Extract the (X, Y) coordinate from the center of the cell holding the provided text.  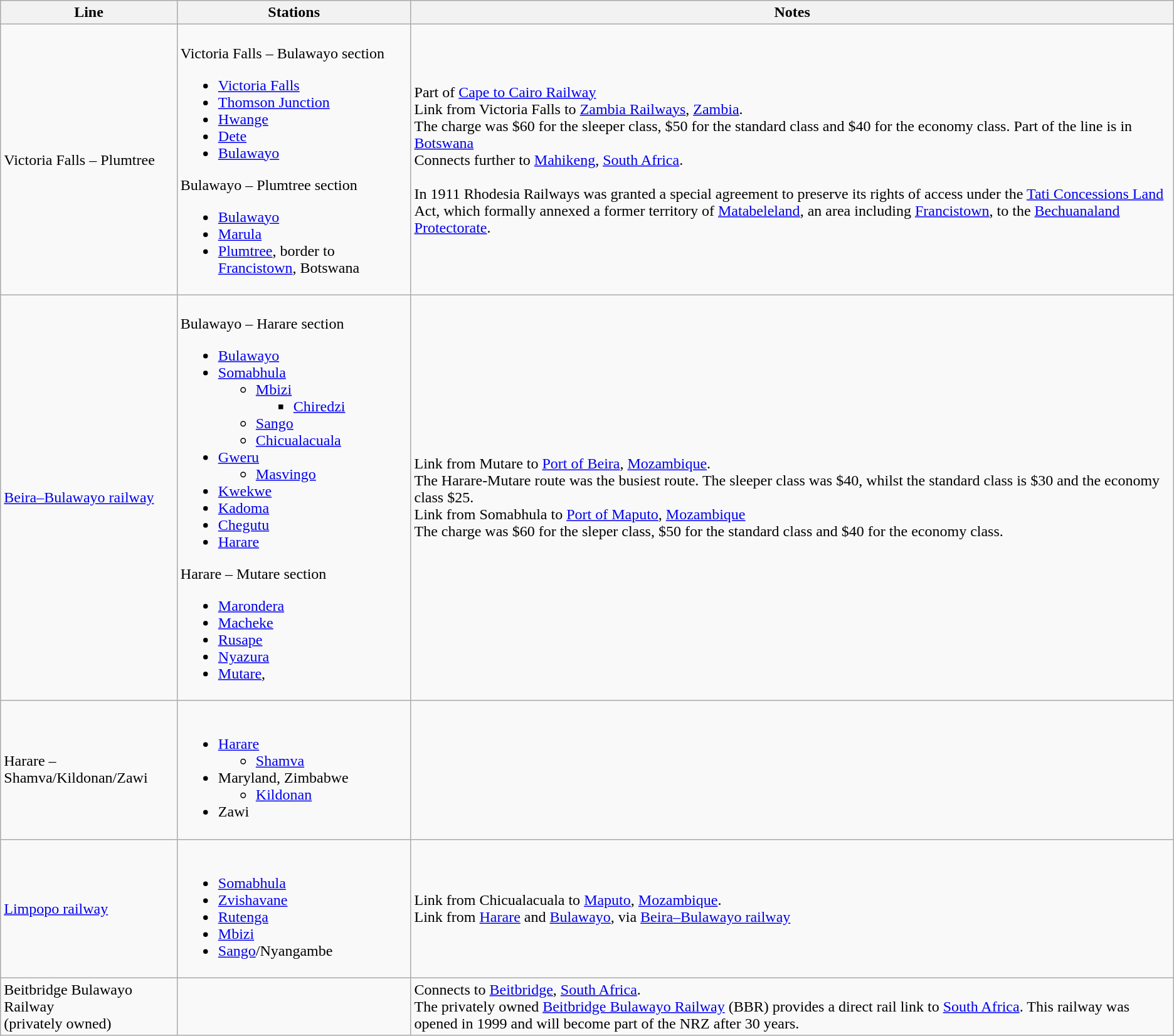
Victoria Falls – Plumtree (89, 159)
Harare – Shamva/Kildonan/Zawi (89, 770)
Line (89, 13)
Notes (792, 13)
Stations (293, 13)
SomabhulaZvishavaneRutengaMbiziSango/Nyangambe (293, 908)
Beitbridge Bulawayo Railway (privately owned) (89, 1007)
HarareShamvaMaryland, ZimbabweKildonanZawi (293, 770)
Limpopo railway (89, 908)
Link from Chicualacuala to Maputo, Mozambique.Link from Harare and Bulawayo, via Beira–Bulawayo railway (792, 908)
Beira–Bulawayo railway (89, 498)
